Locate the cell with the specified text and output its [X, Y] center coordinate. 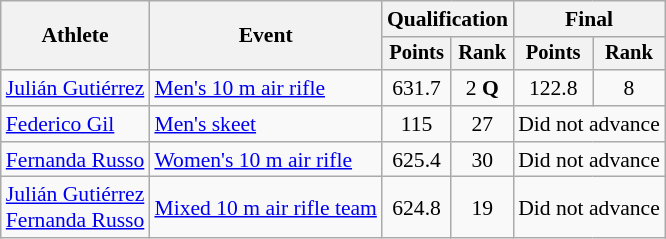
Women's 10 m air rifle [266, 160]
8 [629, 88]
Julián Gutiérrez [76, 88]
631.7 [416, 88]
Federico Gil [76, 124]
19 [482, 208]
27 [482, 124]
624.8 [416, 208]
Athlete [76, 36]
30 [482, 160]
Men's 10 m air rifle [266, 88]
625.4 [416, 160]
Final [589, 19]
Fernanda Russo [76, 160]
Men's skeet [266, 124]
122.8 [553, 88]
Qualification [448, 19]
115 [416, 124]
Event [266, 36]
Mixed 10 m air rifle team [266, 208]
2 Q [482, 88]
Julián GutiérrezFernanda Russo [76, 208]
